Identify which cell holds the provided text, then report its [X, Y] central coordinate. 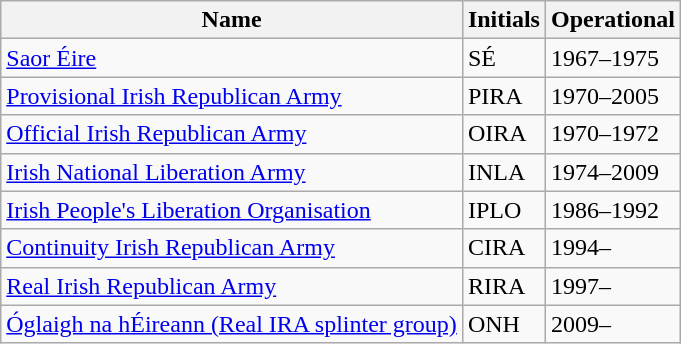
1997– [612, 286]
Óglaigh na hÉireann (Real IRA splinter group) [232, 324]
PIRA [504, 96]
1970–2005 [612, 96]
Irish National Liberation Army [232, 172]
Name [232, 20]
RIRA [504, 286]
1967–1975 [612, 58]
CIRA [504, 248]
Provisional Irish Republican Army [232, 96]
Initials [504, 20]
1986–1992 [612, 210]
Official Irish Republican Army [232, 134]
Irish People's Liberation Organisation [232, 210]
SÉ [504, 58]
INLA [504, 172]
Saor Éire [232, 58]
ONH [504, 324]
2009– [612, 324]
Continuity Irish Republican Army [232, 248]
1970–1972 [612, 134]
IPLO [504, 210]
1974–2009 [612, 172]
Operational [612, 20]
1994– [612, 248]
OIRA [504, 134]
Real Irish Republican Army [232, 286]
